Search for the cell housing the specified text and yield its [X, Y] center coordinate. 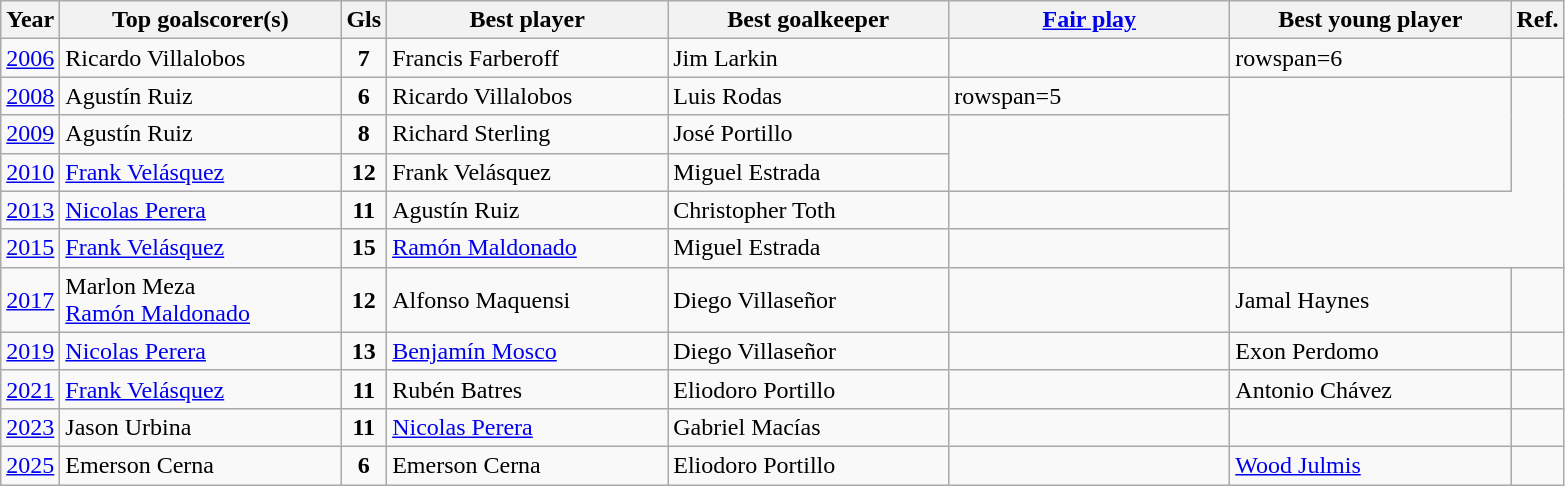
Rubén Batres [528, 389]
rowspan=6 [1370, 58]
Best goalkeeper [808, 20]
Antonio Chávez [1370, 389]
José Portillo [808, 134]
2023 [30, 427]
Francis Farberoff [528, 58]
2010 [30, 172]
Ref. [1538, 20]
8 [364, 134]
2025 [30, 465]
Jason Urbina [200, 427]
Richard Sterling [528, 134]
Gabriel Macías [808, 427]
2021 [30, 389]
2013 [30, 210]
2008 [30, 96]
2015 [30, 248]
Luis Rodas [808, 96]
Wood Julmis [1370, 465]
Exon Perdomo [1370, 351]
rowspan=5 [1090, 96]
15 [364, 248]
Jamal Haynes [1370, 300]
Best player [528, 20]
2006 [30, 58]
Best young player [1370, 20]
Ramón Maldonado [528, 248]
Alfonso Maquensi [528, 300]
Benjamín Mosco [528, 351]
Jim Larkin [808, 58]
2019 [30, 351]
13 [364, 351]
Fair play [1090, 20]
Year [30, 20]
7 [364, 58]
2017 [30, 300]
Marlon Meza Ramón Maldonado [200, 300]
2009 [30, 134]
Top goalscorer(s) [200, 20]
Gls [364, 20]
Christopher Toth [808, 210]
